Output the [X, Y] coordinate of the center of the cell containing the given text.  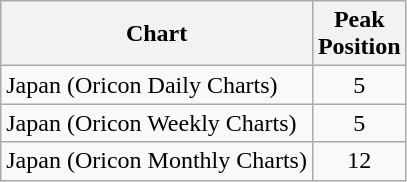
Chart [157, 34]
Japan (Oricon Daily Charts) [157, 85]
Japan (Oricon Weekly Charts) [157, 123]
12 [359, 161]
Japan (Oricon Monthly Charts) [157, 161]
PeakPosition [359, 34]
